From the cell containing the given text, extract its center point as [X, Y] coordinate. 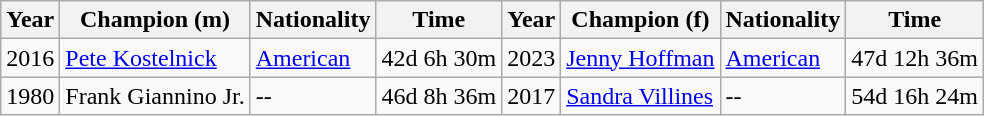
1980 [30, 96]
2017 [532, 96]
46d 8h 36m [439, 96]
Pete Kostelnick [155, 58]
42d 6h 30m [439, 58]
Champion (f) [640, 20]
47d 12h 36m [915, 58]
2023 [532, 58]
54d 16h 24m [915, 96]
Sandra Villines [640, 96]
Champion (m) [155, 20]
Frank Giannino Jr. [155, 96]
Jenny Hoffman [640, 58]
2016 [30, 58]
